Locate the cell with the specified text and output its (X, Y) center coordinate. 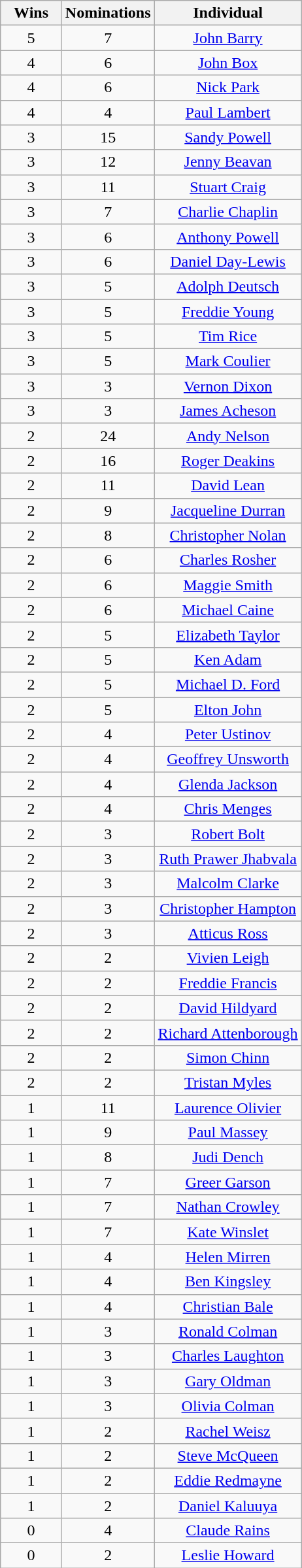
Rachel Weisz (227, 1431)
Greer Garson (227, 1182)
Ruth Prawer Jhabvala (227, 859)
Elizabeth Taylor (227, 635)
Robert Bolt (227, 834)
John Box (227, 63)
Geoffrey Unsworth (227, 759)
Charles Laughton (227, 1356)
Anthony Powell (227, 237)
Michael Caine (227, 610)
Laurence Olivier (227, 1108)
Paul Lambert (227, 112)
Christian Bale (227, 1307)
Elton John (227, 709)
Richard Attenborough (227, 1033)
Steve McQueen (227, 1456)
Daniel Day-Lewis (227, 261)
Ken Adam (227, 659)
Chris Menges (227, 809)
Andy Nelson (227, 436)
Kate Winslet (227, 1232)
Sandy Powell (227, 137)
Gary Oldman (227, 1381)
Simon Chinn (227, 1058)
Charlie Chaplin (227, 212)
John Barry (227, 38)
Tim Rice (227, 337)
Nick Park (227, 88)
David Lean (227, 486)
Vivien Leigh (227, 958)
Maggie Smith (227, 585)
Adolph Deutsch (227, 286)
Vernon Dixon (227, 386)
12 (108, 162)
Atticus Ross (227, 933)
Nominations (108, 13)
Wins (31, 13)
Eddie Redmayne (227, 1480)
Helen Mirren (227, 1257)
Daniel Kaluuya (227, 1505)
Ronald Colman (227, 1331)
Charles Rosher (227, 560)
Freddie Francis (227, 983)
Claude Rains (227, 1531)
Jacqueline Durran (227, 510)
Freddie Young (227, 312)
Michael D. Ford (227, 684)
Mark Coulier (227, 361)
Leslie Howard (227, 1556)
16 (108, 461)
Jenny Beavan (227, 162)
Peter Ustinov (227, 735)
Individual (227, 13)
Christopher Hampton (227, 909)
Nathan Crowley (227, 1207)
24 (108, 436)
Paul Massey (227, 1133)
James Acheson (227, 411)
Tristan Myles (227, 1082)
15 (108, 137)
Ben Kingsley (227, 1282)
Stuart Craig (227, 187)
Christopher Nolan (227, 535)
Olivia Colman (227, 1406)
David Hildyard (227, 1008)
Roger Deakins (227, 461)
Malcolm Clarke (227, 884)
Judi Dench (227, 1158)
Glenda Jackson (227, 784)
